Scan for the cell matching the given text and deliver its [x, y] coordinate at center. 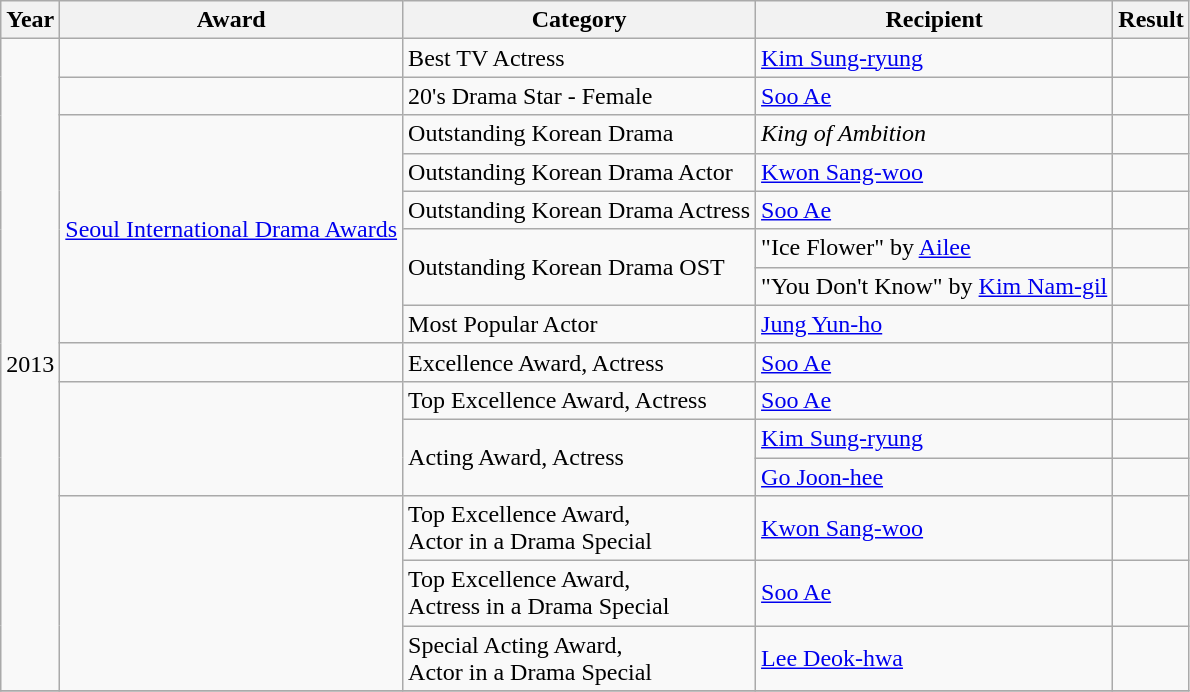
Lee Deok-hwa [934, 658]
Result [1151, 20]
King of Ambition [934, 134]
Award [232, 20]
Seoul International Drama Awards [232, 229]
Outstanding Korean Drama [580, 134]
Acting Award, Actress [580, 457]
"Ice Flower" by Ailee [934, 248]
Outstanding Korean Drama OST [580, 267]
Outstanding Korean Drama Actress [580, 210]
20's Drama Star - Female [580, 96]
Jung Yun-ho [934, 324]
Most Popular Actor [580, 324]
"You Don't Know" by Kim Nam-gil [934, 286]
Best TV Actress [580, 58]
Special Acting Award, Actor in a Drama Special [580, 658]
2013 [30, 365]
Top Excellence Award, Actor in a Drama Special [580, 528]
Year [30, 20]
Top Excellence Award, Actress [580, 400]
Excellence Award, Actress [580, 362]
Category [580, 20]
Outstanding Korean Drama Actor [580, 172]
Go Joon-hee [934, 477]
Recipient [934, 20]
Top Excellence Award, Actress in a Drama Special [580, 594]
